Detect which cell encompasses the target text, then output its (X, Y) center coordinate. 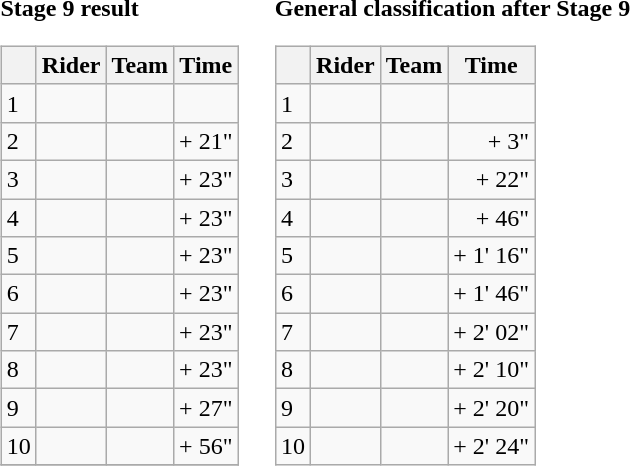
+ 2' 24" (492, 446)
+ 1' 16" (492, 256)
+ 1' 46" (492, 294)
+ 46" (492, 217)
+ 27" (206, 408)
+ 56" (206, 446)
+ 3" (492, 141)
+ 21" (206, 141)
+ 22" (492, 179)
+ 2' 02" (492, 332)
+ 2' 20" (492, 408)
+ 2' 10" (492, 370)
